Output the (x, y) coordinate of the center of the cell containing the given text.  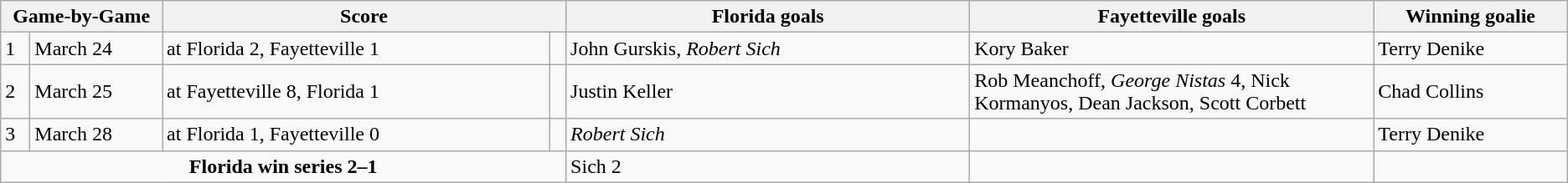
Florida win series 2–1 (283, 166)
at Fayetteville 8, Florida 1 (357, 92)
John Gurskis, Robert Sich (768, 48)
Florida goals (768, 17)
Sich 2 (768, 166)
March 28 (96, 135)
Winning goalie (1471, 17)
March 24 (96, 48)
Chad Collins (1471, 92)
March 25 (96, 92)
Kory Baker (1172, 48)
Score (364, 17)
3 (15, 135)
Rob Meanchoff, George Nistas 4, Nick Kormanyos, Dean Jackson, Scott Corbett (1172, 92)
at Florida 1, Fayetteville 0 (357, 135)
2 (15, 92)
Robert Sich (768, 135)
1 (15, 48)
Game-by-Game (82, 17)
at Florida 2, Fayetteville 1 (357, 48)
Justin Keller (768, 92)
Fayetteville goals (1172, 17)
